Provide the (x, y) coordinate of the cell's center where the given text is located.  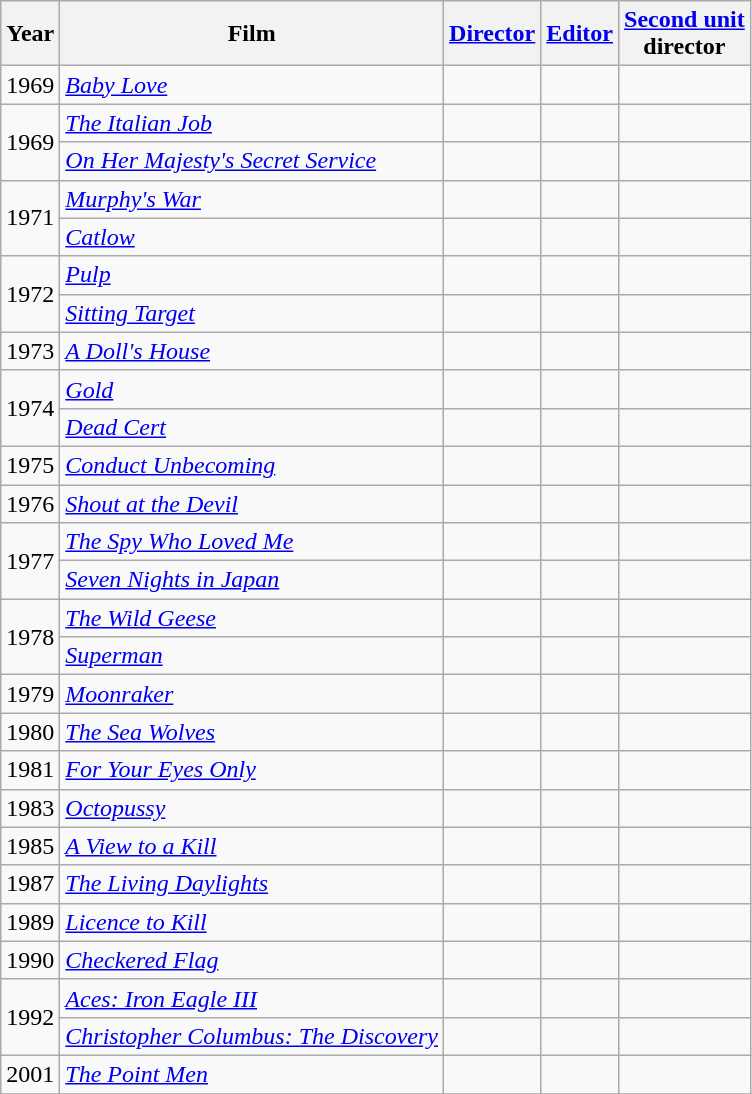
On Her Majesty's Secret Service (252, 161)
A View to a Kill (252, 846)
Licence to Kill (252, 922)
1974 (30, 408)
For Your Eyes Only (252, 770)
The Sea Wolves (252, 732)
Checkered Flag (252, 960)
Christopher Columbus: The Discovery (252, 1036)
Dead Cert (252, 427)
1976 (30, 503)
Year (30, 34)
Conduct Unbecoming (252, 465)
Baby Love (252, 85)
Murphy's War (252, 199)
1983 (30, 808)
1979 (30, 694)
Superman (252, 656)
Film (252, 34)
1987 (30, 884)
The Point Men (252, 1074)
The Wild Geese (252, 618)
1990 (30, 960)
1977 (30, 561)
1989 (30, 922)
1981 (30, 770)
Aces: Iron Eagle III (252, 998)
Sitting Target (252, 313)
1985 (30, 846)
The Spy Who Loved Me (252, 542)
1972 (30, 294)
1992 (30, 1017)
Seven Nights in Japan (252, 580)
1975 (30, 465)
1980 (30, 732)
Gold (252, 389)
Shout at the Devil (252, 503)
A Doll's House (252, 351)
Moonraker (252, 694)
The Living Daylights (252, 884)
Catlow (252, 237)
Editor (580, 34)
Pulp (252, 275)
Octopussy (252, 808)
1978 (30, 637)
Director (492, 34)
Second unitdirector (685, 34)
1971 (30, 218)
2001 (30, 1074)
1973 (30, 351)
The Italian Job (252, 123)
